Return [X, Y] of the center of cell containing provided text 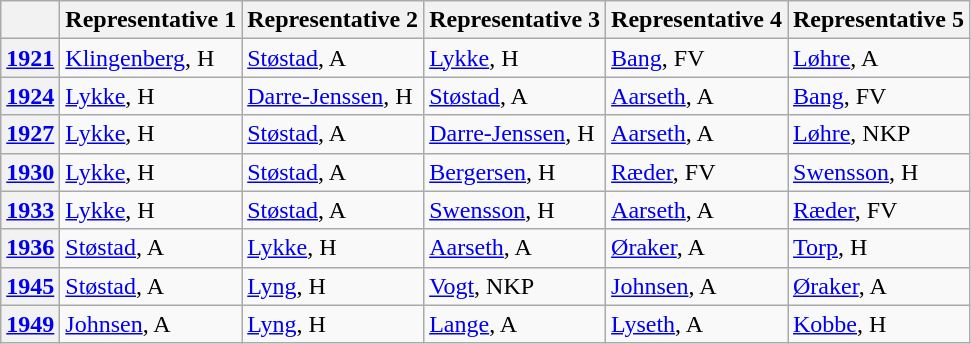
Representative 5 [879, 20]
Klingenberg, H [151, 58]
Løhre, A [879, 58]
1927 [30, 134]
Vogt, NKP [515, 286]
1933 [30, 210]
Kobbe, H [879, 324]
Representative 2 [333, 20]
1945 [30, 286]
Representative 4 [697, 20]
Representative 1 [151, 20]
Representative 3 [515, 20]
Lyseth, A [697, 324]
1930 [30, 172]
Løhre, NKP [879, 134]
1936 [30, 248]
1949 [30, 324]
Torp, H [879, 248]
1924 [30, 96]
Lange, A [515, 324]
1921 [30, 58]
Bergersen, H [515, 172]
